Identify which cell holds the provided text, then report its (x, y) central coordinate. 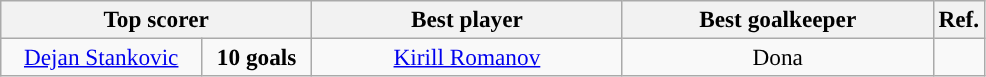
Ref. (958, 19)
Dona (778, 57)
Best player (468, 19)
Best goalkeeper (778, 19)
Top scorer (156, 19)
10 goals (257, 57)
Kirill Romanov (468, 57)
Dejan Stankovic (102, 57)
